Return the (x, y) coordinate for the center point of the cell that contains the specified text.  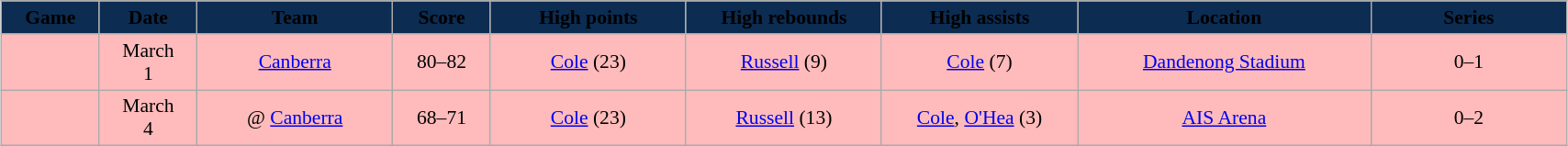
Team (296, 17)
Location (1225, 17)
Cole (7) (979, 62)
High rebounds (784, 17)
High assists (979, 17)
March 1 (149, 62)
68–71 (442, 118)
Dandenong Stadium (1225, 62)
Game (51, 17)
Date (149, 17)
AIS Arena (1225, 118)
0–2 (1469, 118)
@ Canberra (296, 118)
High points (588, 17)
Cole, O'Hea (3) (979, 118)
0–1 (1469, 62)
Series (1469, 17)
March 4 (149, 118)
Russell (13) (784, 118)
Canberra (296, 62)
Score (442, 17)
80–82 (442, 62)
Russell (9) (784, 62)
